Extract the [X, Y] coordinate from the center of the cell holding the provided text.  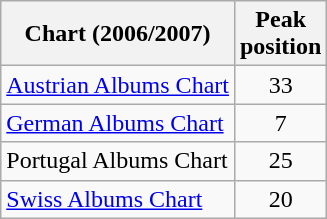
Portugal Albums Chart [118, 161]
33 [280, 85]
Austrian Albums Chart [118, 85]
Chart (2006/2007) [118, 34]
7 [280, 123]
20 [280, 199]
Peakposition [280, 34]
25 [280, 161]
German Albums Chart [118, 123]
Swiss Albums Chart [118, 199]
